Scan for the cell matching the given text and deliver its [X, Y] coordinate at center. 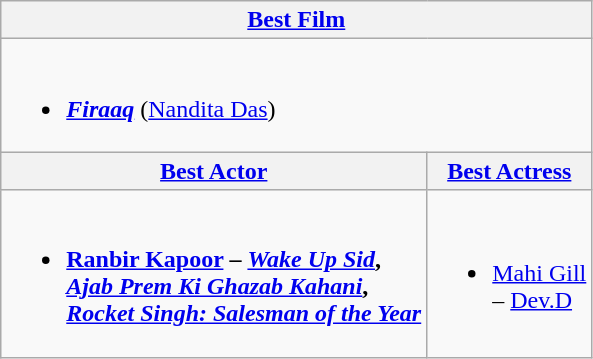
Firaaq (Nandita Das) [296, 96]
Mahi Gill – Dev.D [510, 274]
Best Film [296, 20]
Ranbir Kapoor – Wake Up Sid, Ajab Prem Ki Ghazab Kahani, Rocket Singh: Salesman of the Year [214, 274]
Best Actor [214, 171]
Best Actress [510, 171]
